Provide the (x, y) coordinate of the cell's center where the given text is located.  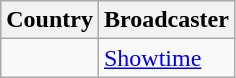
Showtime (166, 58)
Country (50, 20)
Broadcaster (166, 20)
